Determine the (x, y) coordinate at the center of the cell enclosing the given text.  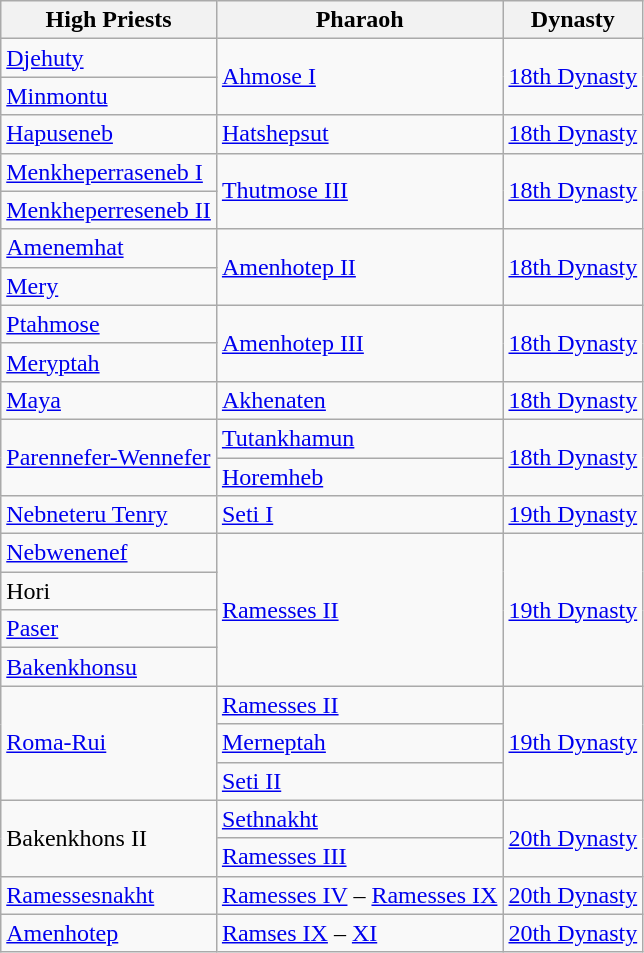
Sethnakht (360, 819)
Amenemhat (109, 248)
Horemheb (360, 477)
Ramessesnakht (109, 895)
Pharaoh (360, 20)
Amenhotep (109, 933)
Amenhotep III (360, 343)
Ptahmose (109, 324)
Ahmose I (360, 77)
Ramesses III (360, 857)
Menkheperreseneb II (109, 210)
Mery (109, 286)
Menkheperraseneb I (109, 172)
Hapuseneb (109, 134)
Dynasty (573, 20)
Bakenkhons II (109, 838)
Hori (109, 591)
Nebneteru Tenry (109, 515)
Tutankhamun (360, 438)
Djehuty (109, 58)
Seti II (360, 781)
Meryptah (109, 362)
Roma-Rui (109, 743)
Merneptah (360, 743)
Paser (109, 629)
Parennefer-Wennefer (109, 457)
Hatshepsut (360, 134)
Thutmose III (360, 191)
Maya (109, 400)
Minmontu (109, 96)
Ramesses IV – Ramesses IX (360, 895)
Amenhotep II (360, 267)
High Priests (109, 20)
Akhenaten (360, 400)
Nebwenenef (109, 553)
Ramses IX – XI (360, 933)
Seti I (360, 515)
Bakenkhonsu (109, 667)
